Identify which cell holds the provided text, then report its [x, y] central coordinate. 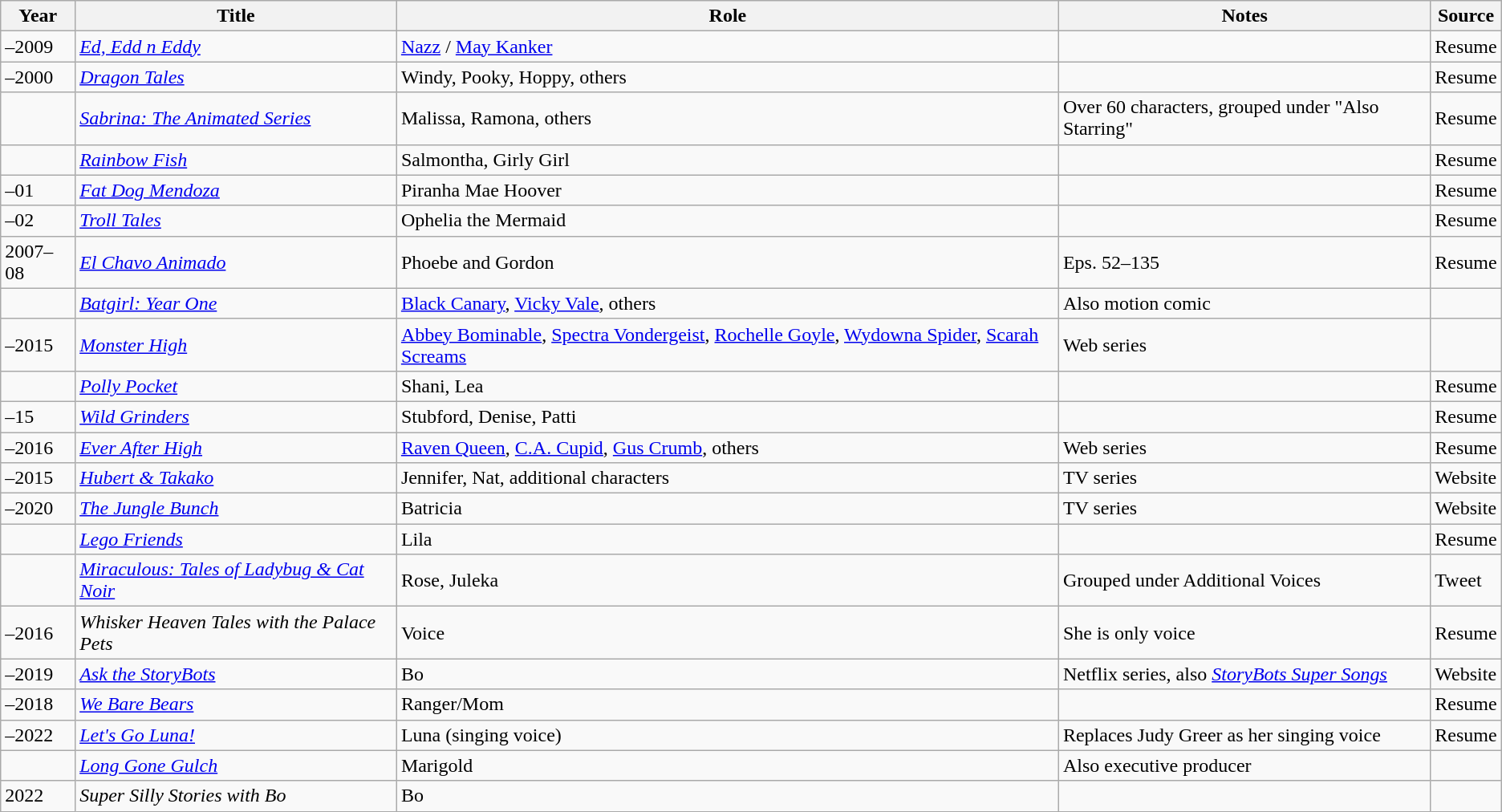
Ask the StoryBots [236, 674]
Eps. 52–135 [1244, 262]
Lila [727, 539]
Also motion comic [1244, 303]
Shani, Lea [727, 386]
Malissa, Ramona, others [727, 119]
Netflix series, also StoryBots Super Songs [1244, 674]
She is only voice [1244, 632]
–15 [39, 416]
–01 [39, 190]
Let's Go Luna! [236, 735]
Lego Friends [236, 539]
2007–08 [39, 262]
Ever After High [236, 447]
Polly Pocket [236, 386]
–2018 [39, 704]
Ranger/Mom [727, 704]
Year [39, 16]
Replaces Judy Greer as her singing voice [1244, 735]
We Bare Bears [236, 704]
Sabrina: The Animated Series [236, 119]
Role [727, 16]
Miraculous: Tales of Ladybug & Cat Noir [236, 581]
–02 [39, 221]
Whisker Heaven Tales with the Palace Pets [236, 632]
–2019 [39, 674]
Batgirl: Year One [236, 303]
Windy, Pooky, Hoppy, others [727, 77]
Ed, Edd n Eddy [236, 47]
The Jungle Bunch [236, 509]
–2020 [39, 509]
Troll Tales [236, 221]
Dragon Tales [236, 77]
Stubford, Denise, Patti [727, 416]
Rose, Juleka [727, 581]
Source [1466, 16]
Nazz / May Kanker [727, 47]
Jennifer, Nat, additional characters [727, 478]
–2022 [39, 735]
Phoebe and Gordon [727, 262]
Grouped under Additional Voices [1244, 581]
Notes [1244, 16]
El Chavo Animado [236, 262]
–2000 [39, 77]
Raven Queen, C.A. Cupid, Gus Crumb, others [727, 447]
–2009 [39, 47]
Tweet [1466, 581]
Black Canary, Vicky Vale, others [727, 303]
Marigold [727, 765]
Abbey Bominable, Spectra Vondergeist, Rochelle Goyle, Wydowna Spider, Scarah Screams [727, 345]
Ophelia the Mermaid [727, 221]
Super Silly Stories with Bo [236, 796]
Rainbow Fish [236, 160]
Title [236, 16]
Over 60 characters, grouped under "Also Starring" [1244, 119]
Piranha Mae Hoover [727, 190]
2022 [39, 796]
Monster High [236, 345]
Also executive producer [1244, 765]
Batricia [727, 509]
Hubert & Takako [236, 478]
Luna (singing voice) [727, 735]
Wild Grinders [236, 416]
Long Gone Gulch [236, 765]
Voice [727, 632]
Fat Dog Mendoza [236, 190]
Salmontha, Girly Girl [727, 160]
